Return [x, y] of the center of cell containing provided text 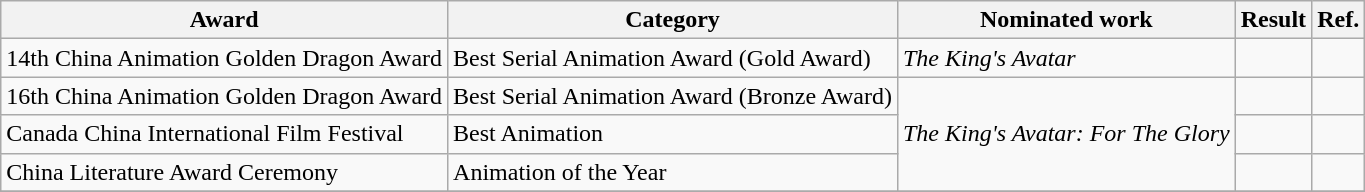
Animation of the Year [673, 172]
The King's Avatar: For The Glory [1066, 134]
Ref. [1338, 20]
Result [1273, 20]
Canada China International Film Festival [224, 134]
Best Serial Animation Award (Bronze Award) [673, 96]
Best Serial Animation Award (Gold Award) [673, 58]
16th China Animation Golden Dragon Award [224, 96]
The King's Avatar [1066, 58]
Award [224, 20]
Best Animation [673, 134]
14th China Animation Golden Dragon Award [224, 58]
China Literature Award Ceremony [224, 172]
Category [673, 20]
Nominated work [1066, 20]
